Scan for the cell matching the given text and deliver its [x, y] coordinate at center. 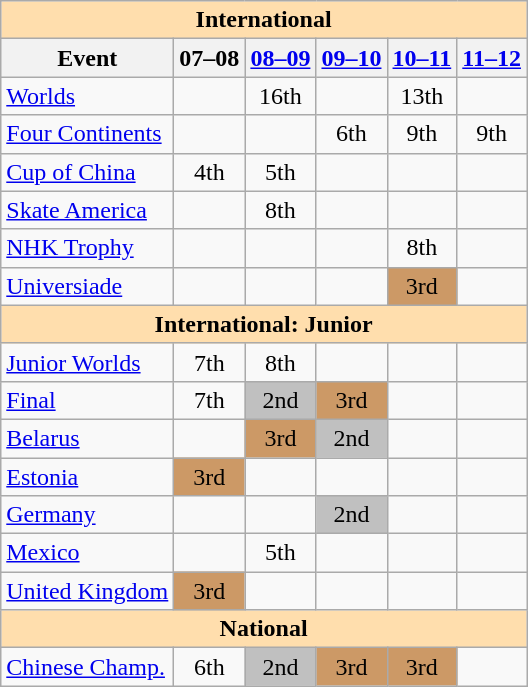
Skate America [88, 210]
International: Junior [264, 324]
Four Continents [88, 134]
Worlds [88, 96]
11–12 [492, 58]
09–10 [352, 58]
Junior Worlds [88, 362]
NHK Trophy [88, 248]
Chinese Champ. [88, 667]
National [264, 629]
4th [210, 172]
10–11 [422, 58]
Belarus [88, 438]
Germany [88, 515]
Event [88, 58]
07–08 [210, 58]
Final [88, 400]
08–09 [280, 58]
Universiade [88, 286]
United Kingdom [88, 591]
16th [280, 96]
International [264, 20]
Cup of China [88, 172]
13th [422, 96]
Estonia [88, 477]
Mexico [88, 553]
